Identify which cell holds the provided text, then report its (X, Y) central coordinate. 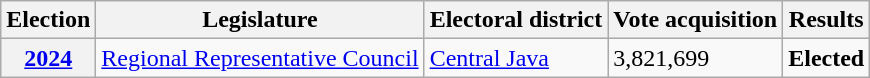
Regional Representative Council (260, 58)
Central Java (516, 58)
3,821,699 (696, 58)
Electoral district (516, 20)
2024 (48, 58)
Elected (826, 58)
Vote acquisition (696, 20)
Election (48, 20)
Results (826, 20)
Legislature (260, 20)
